Find where the given text appears and provide that cell's center as [x, y] coordinate. 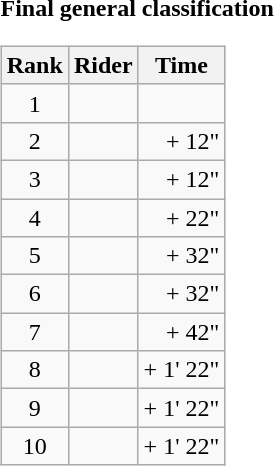
Rank [34, 65]
3 [34, 179]
4 [34, 217]
+ 42" [182, 332]
Rider [103, 65]
+ 22" [182, 217]
9 [34, 408]
8 [34, 370]
5 [34, 256]
6 [34, 294]
10 [34, 446]
1 [34, 103]
2 [34, 141]
7 [34, 332]
Time [182, 65]
